Extract the [x, y] coordinate from the center of the cell holding the provided text.  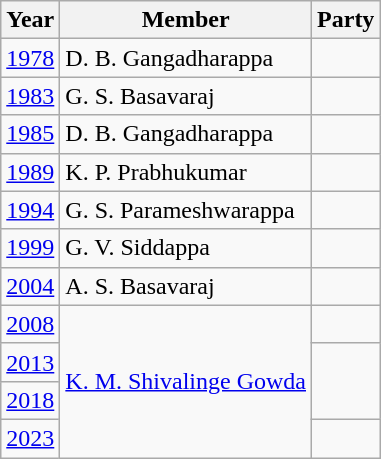
K. P. Prabhukumar [186, 172]
2013 [30, 362]
G. V. Siddappa [186, 248]
2008 [30, 324]
1978 [30, 58]
Member [186, 20]
1989 [30, 172]
G. S. Basavaraj [186, 96]
1983 [30, 96]
1994 [30, 210]
K. M. Shivalinge Gowda [186, 381]
Year [30, 20]
2004 [30, 286]
1985 [30, 134]
1999 [30, 248]
G. S. Parameshwarappa [186, 210]
Party [346, 20]
A. S. Basavaraj [186, 286]
2023 [30, 438]
2018 [30, 400]
